Extract the [x, y] coordinate from the center of the cell holding the provided text.  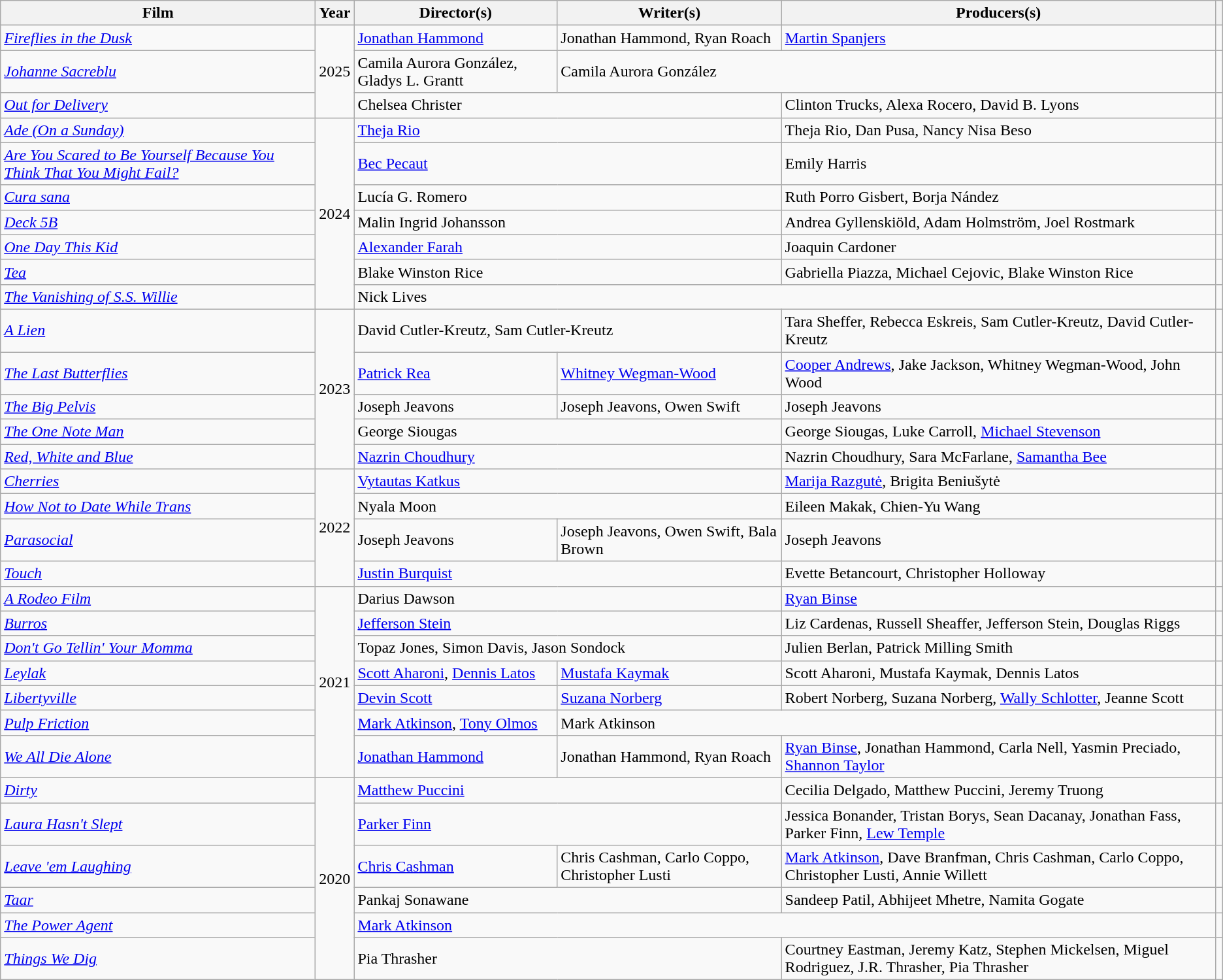
Pankaj Sonawane [568, 900]
Burros [158, 623]
2025 [334, 72]
Touch [158, 574]
Cooper Andrews, Jake Jackson, Whitney Wegman-Wood, John Wood [998, 372]
Mark Atkinson, Dave Branfman, Chris Cashman, Carlo Coppo, Christopher Lusti, Annie Willett [998, 866]
Clinton Trucks, Alexa Rocero, David B. Lyons [998, 105]
Scott Aharoni, Dennis Latos [456, 673]
Taar [158, 900]
2020 [334, 878]
Marija Razgutė, Brigita Beniušytė [998, 482]
Producers(s) [998, 13]
Film [158, 13]
Pulp Friction [158, 723]
A Rodeo Film [158, 598]
Whitney Wegman-Wood [669, 372]
Suzana Norberg [669, 698]
Darius Dawson [568, 598]
Theja Rio [568, 130]
Matthew Puccini [568, 790]
The One Note Man [158, 432]
Martin Spanjers [998, 38]
Mark Atkinson, Tony Olmos [456, 723]
Bec Pecaut [568, 163]
Scott Aharoni, Mustafa Kaymak, Dennis Latos [998, 673]
How Not to Date While Trans [158, 506]
Deck 5B [158, 222]
Robert Norberg, Suzana Norberg, Wally Schlotter, Jeanne Scott [998, 698]
Vytautas Katkus [568, 482]
Cecilia Delgado, Matthew Puccini, Jeremy Truong [998, 790]
Tea [158, 272]
Emily Harris [998, 163]
Year [334, 13]
Chelsea Christer [568, 105]
David Cutler-Kreutz, Sam Cutler-Kreutz [568, 331]
Joaquin Cardoner [998, 247]
Theja Rio, Dan Pusa, Nancy Nisa Beso [998, 130]
Devin Scott [456, 698]
Leave 'em Laughing [158, 866]
Pia Thrasher [568, 959]
The Power Agent [158, 925]
Laura Hasn't Slept [158, 823]
Chris Cashman [456, 866]
Courtney Eastman, Jeremy Katz, Stephen Mickelsen, Miguel Rodriguez, J.R. Thrasher, Pia Thrasher [998, 959]
A Lien [158, 331]
Nyala Moon [568, 506]
Don't Go Tellin' Your Momma [158, 648]
Camila Aurora González [886, 72]
2022 [334, 528]
2023 [334, 389]
Ade (On a Sunday) [158, 130]
Jessica Bonander, Tristan Borys, Sean Dacanay, Jonathan Fass, Parker Finn, Lew Temple [998, 823]
Red, White and Blue [158, 457]
Nazrin Choudhury [568, 457]
Camila Aurora González, Gladys L. Grantt [456, 72]
Dirty [158, 790]
The Last Butterflies [158, 372]
Ruth Porro Gisbert, Borja Nández [998, 197]
George Siougas, Luke Carroll, Michael Stevenson [998, 432]
Johanne Sacreblu [158, 72]
Director(s) [456, 13]
Are You Scared to Be Yourself Because You Think That You Might Fail? [158, 163]
Libertyville [158, 698]
Nick Lives [785, 297]
Out for Delivery [158, 105]
Patrick Rea [456, 372]
Joseph Jeavons, Owen Swift, Bala Brown [669, 540]
Julien Berlan, Patrick Milling Smith [998, 648]
Evette Betancourt, Christopher Holloway [998, 574]
Fireflies in the Dusk [158, 38]
Justin Burquist [568, 574]
Liz Cardenas, Russell Sheaffer, Jefferson Stein, Douglas Riggs [998, 623]
Lucía G. Romero [568, 197]
Malin Ingrid Johansson [568, 222]
George Siougas [568, 432]
Sandeep Patil, Abhijeet Mhetre, Namita Gogate [998, 900]
We All Die Alone [158, 757]
Tara Sheffer, Rebecca Eskreis, Sam Cutler-Kreutz, David Cutler-Kreutz [998, 331]
Cherries [158, 482]
Jefferson Stein [568, 623]
2024 [334, 213]
2021 [334, 682]
The Big Pelvis [158, 407]
Ryan Binse [998, 598]
Parker Finn [568, 823]
Ryan Binse, Jonathan Hammond, Carla Nell, Yasmin Preciado, Shannon Taylor [998, 757]
Cura sana [158, 197]
Eileen Makak, Chien-Yu Wang [998, 506]
Topaz Jones, Simon Davis, Jason Sondock [568, 648]
Andrea Gyllenskiöld, Adam Holmström, Joel Rostmark [998, 222]
Writer(s) [669, 13]
One Day This Kid [158, 247]
Mustafa Kaymak [669, 673]
Blake Winston Rice [568, 272]
Leylak [158, 673]
Things We Dig [158, 959]
Joseph Jeavons, Owen Swift [669, 407]
Chris Cashman, Carlo Coppo, Christopher Lusti [669, 866]
Gabriella Piazza, Michael Cejovic, Blake Winston Rice [998, 272]
The Vanishing of S.S. Willie [158, 297]
Nazrin Choudhury, Sara McFarlane, Samantha Bee [998, 457]
Parasocial [158, 540]
Alexander Farah [568, 247]
